Locate the cell with the specified text and output its (X, Y) center coordinate. 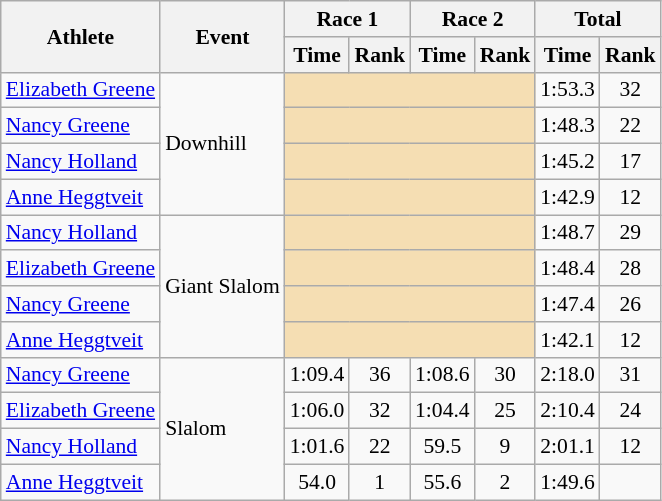
1:09.4 (318, 375)
2:18.0 (568, 375)
1:47.4 (568, 304)
31 (630, 375)
1:08.6 (442, 375)
1 (380, 482)
1:45.2 (568, 162)
1:48.7 (568, 233)
9 (506, 447)
Giant Slalom (222, 286)
17 (630, 162)
Total (598, 19)
Athlete (80, 36)
1:42.1 (568, 340)
Slalom (222, 428)
24 (630, 411)
Downhill (222, 143)
Race 2 (472, 19)
1:53.3 (568, 90)
30 (506, 375)
2:10.4 (568, 411)
1:48.3 (568, 126)
Race 1 (348, 19)
2 (506, 482)
28 (630, 269)
1:48.4 (568, 269)
Event (222, 36)
1:42.9 (568, 197)
1:01.6 (318, 447)
55.6 (442, 482)
1:06.0 (318, 411)
36 (380, 375)
59.5 (442, 447)
1:49.6 (568, 482)
26 (630, 304)
29 (630, 233)
25 (506, 411)
1:04.4 (442, 411)
54.0 (318, 482)
2:01.1 (568, 447)
